Detect which cell encompasses the target text, then output its [X, Y] center coordinate. 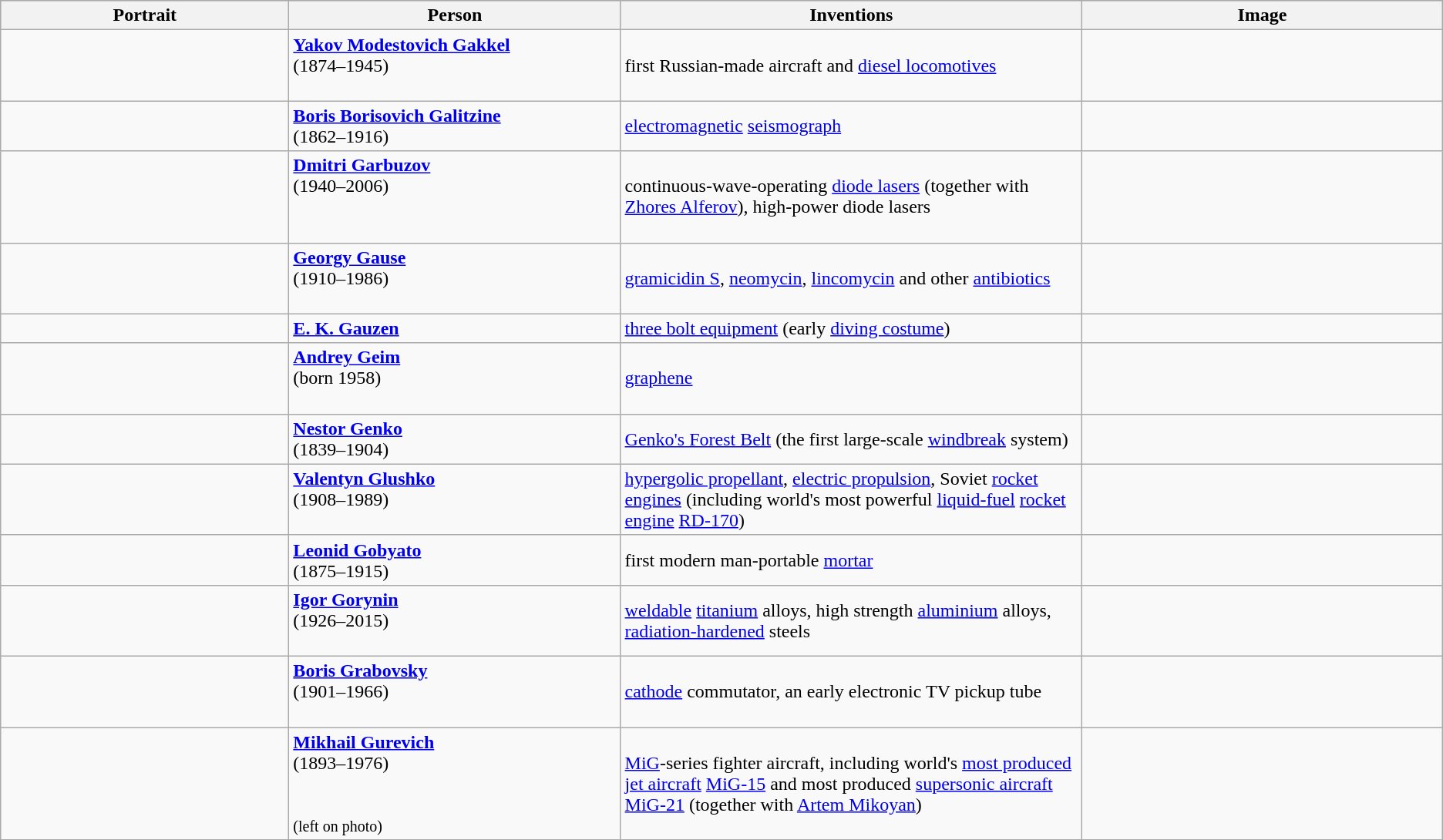
Yakov Modestovich Gakkel(1874–1945) [455, 66]
Mikhail Gurevich (1893–1976)(left on photo) [455, 784]
Igor Gorynin (1926–2015) [455, 620]
electromagnetic seismograph [851, 126]
cathode commutator, an early electronic TV pickup tube [851, 691]
Person [455, 15]
Image [1263, 15]
Inventions [851, 15]
Valentyn Glushko (1908–1989) [455, 499]
Boris Borisovich Galitzine(1862–1916) [455, 126]
gramicidin S, neomycin, lincomycin and other antibiotics [851, 278]
Nestor Genko (1839–1904) [455, 439]
Leonid Gobyato (1875–1915) [455, 559]
continuous-wave-operating diode lasers (together with Zhores Alferov), high-power diode lasers [851, 197]
graphene [851, 378]
Georgy Gause(1910–1986) [455, 278]
first Russian-made aircraft and diesel locomotives [851, 66]
three bolt equipment (early diving costume) [851, 328]
first modern man-portable mortar [851, 559]
Genko's Forest Belt (the first large-scale windbreak system) [851, 439]
E. K. Gauzen [455, 328]
Portrait [145, 15]
Dmitri Garbuzov (1940–2006) [455, 197]
Boris Grabovsky (1901–1966) [455, 691]
hypergolic propellant, electric propulsion, Soviet rocket engines (including world's most powerful liquid-fuel rocket engine RD-170) [851, 499]
weldable titanium alloys, high strength aluminium alloys, radiation-hardened steels [851, 620]
Andrey Geim (born 1958) [455, 378]
